Output the [x, y] coordinate of the center of the cell containing the given text.  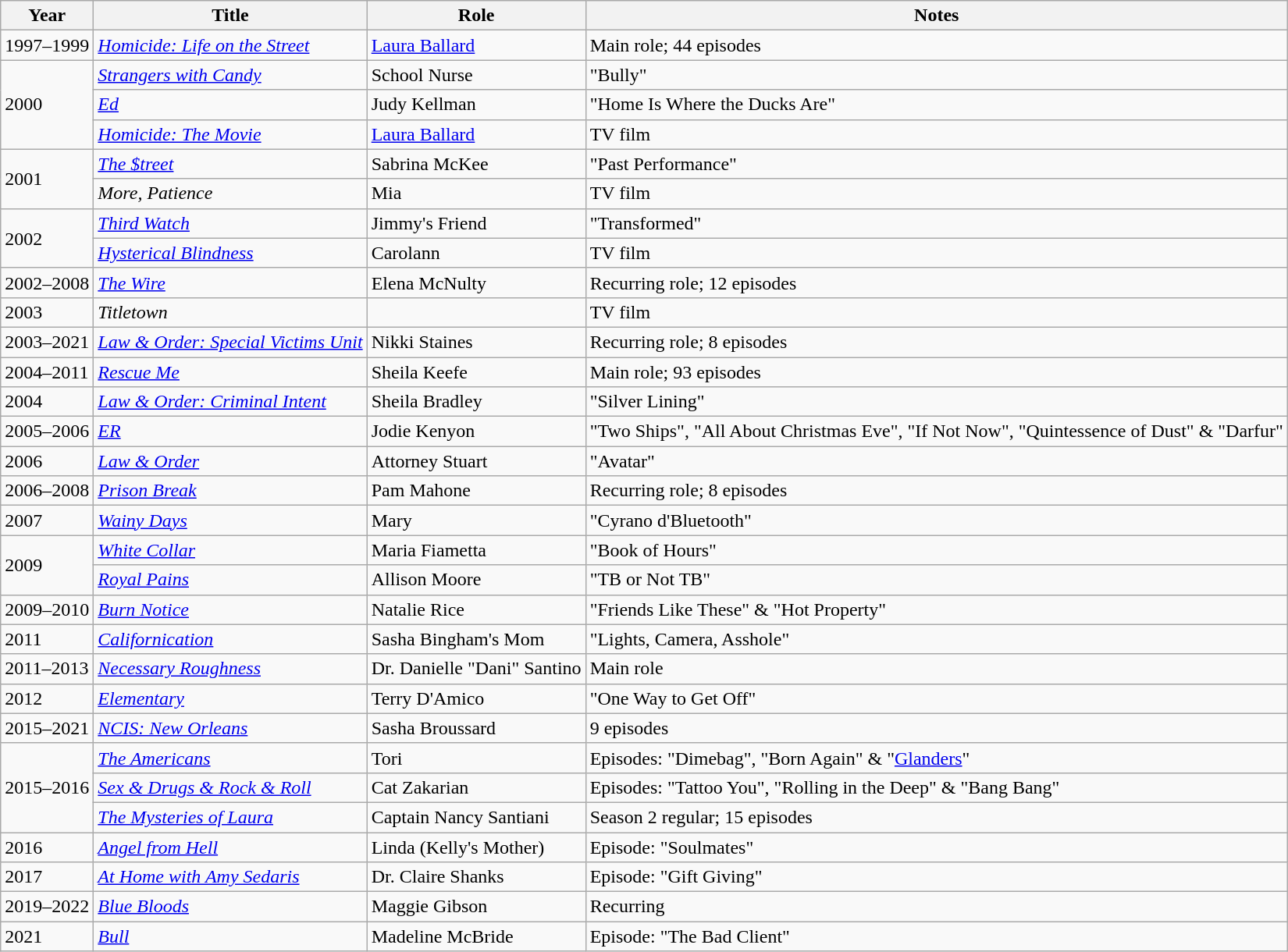
The Wire [230, 282]
"Friends Like These" & "Hot Property" [937, 609]
Bull [230, 936]
Main role; 44 episodes [937, 45]
Californication [230, 639]
2002 [47, 238]
2021 [47, 936]
Episode: "The Bad Client" [937, 936]
2009 [47, 565]
Episodes: "Dimebag", "Born Again" & "Glanders" [937, 758]
Captain Nancy Santiani [476, 817]
"Home Is Where the Ducks Are" [937, 105]
ER [230, 432]
Terry D'Amico [476, 698]
2000 [47, 105]
Strangers with Candy [230, 75]
Jodie Kenyon [476, 432]
Dr. Claire Shanks [476, 877]
Burn Notice [230, 609]
2004–2011 [47, 372]
2002–2008 [47, 282]
Sheila Keefe [476, 372]
NCIS: New Orleans [230, 728]
Cat Zakarian [476, 787]
Elementary [230, 698]
2015–2016 [47, 787]
"TB or Not TB" [937, 580]
Carolann [476, 253]
2003 [47, 312]
Sex & Drugs & Rock & Roll [230, 787]
White Collar [230, 550]
Episode: "Gift Giving" [937, 877]
Recurring [937, 907]
The Americans [230, 758]
2015–2021 [47, 728]
Notes [937, 16]
Angel from Hell [230, 847]
Sheila Bradley [476, 402]
Sasha Broussard [476, 728]
2009–2010 [47, 609]
2003–2021 [47, 342]
Judy Kellman [476, 105]
Elena McNulty [476, 282]
Title [230, 16]
Maria Fiametta [476, 550]
Third Watch [230, 223]
The $treet [230, 164]
Recurring role; 12 episodes [937, 282]
Nikki Staines [476, 342]
"Silver Lining" [937, 402]
"Lights, Camera, Asshole" [937, 639]
2005–2006 [47, 432]
At Home with Amy Sedaris [230, 877]
Sabrina McKee [476, 164]
2017 [47, 877]
"Transformed" [937, 223]
Year [47, 16]
Episodes: "Tattoo You", "Rolling in the Deep" & "Bang Bang" [937, 787]
Ed [230, 105]
Blue Bloods [230, 907]
2011 [47, 639]
Maggie Gibson [476, 907]
2006–2008 [47, 491]
Necessary Roughness [230, 669]
Main role [937, 669]
2012 [47, 698]
Tori [476, 758]
2011–2013 [47, 669]
Jimmy's Friend [476, 223]
Linda (Kelly's Mother) [476, 847]
Natalie Rice [476, 609]
Mia [476, 194]
Homicide: The Movie [230, 134]
"Book of Hours" [937, 550]
More, Patience [230, 194]
2006 [47, 461]
The Mysteries of Laura [230, 817]
Season 2 regular; 15 episodes [937, 817]
2007 [47, 520]
Pam Mahone [476, 491]
Hysterical Blindness [230, 253]
Episode: "Soulmates" [937, 847]
Wainy Days [230, 520]
Madeline McBride [476, 936]
Law & Order: Criminal Intent [230, 402]
Role [476, 16]
Mary [476, 520]
9 episodes [937, 728]
Royal Pains [230, 580]
School Nurse [476, 75]
2001 [47, 179]
Main role; 93 episodes [937, 372]
2004 [47, 402]
Attorney Stuart [476, 461]
1997–1999 [47, 45]
Law & Order [230, 461]
"One Way to Get Off" [937, 698]
Titletown [230, 312]
Allison Moore [476, 580]
"Bully" [937, 75]
"Avatar" [937, 461]
"Cyrano d'Bluetooth" [937, 520]
Rescue Me [230, 372]
"Past Performance" [937, 164]
2016 [47, 847]
Law & Order: Special Victims Unit [230, 342]
"Two Ships", "All About Christmas Eve", "If Not Now", "Quintessence of Dust" & "Darfur" [937, 432]
2019–2022 [47, 907]
Prison Break [230, 491]
Homicide: Life on the Street [230, 45]
Sasha Bingham's Mom [476, 639]
Dr. Danielle "Dani" Santino [476, 669]
